Determine the [x, y] coordinate at the center of the cell enclosing the given text.  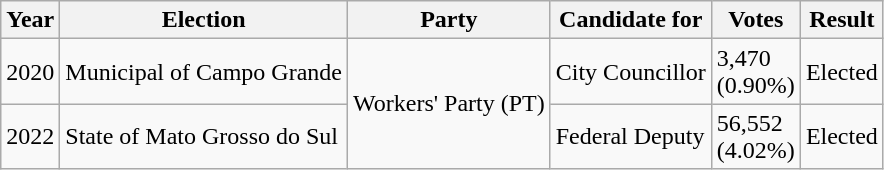
2022 [30, 136]
2020 [30, 72]
Votes [756, 20]
Result [842, 20]
3,470(0.90%) [756, 72]
Workers' Party (PT) [448, 104]
56,552(4.02%) [756, 136]
Federal Deputy [630, 136]
Year [30, 20]
Municipal of Campo Grande [204, 72]
Party [448, 20]
Election [204, 20]
Candidate for [630, 20]
City Councillor [630, 72]
State of Mato Grosso do Sul [204, 136]
